Detect which cell encompasses the target text, then output its (X, Y) center coordinate. 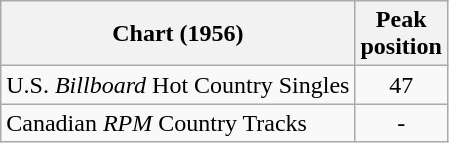
- (401, 123)
Canadian RPM Country Tracks (178, 123)
Peakposition (401, 34)
U.S. Billboard Hot Country Singles (178, 85)
47 (401, 85)
Chart (1956) (178, 34)
